Scan for the cell matching the given text and deliver its (X, Y) coordinate at center. 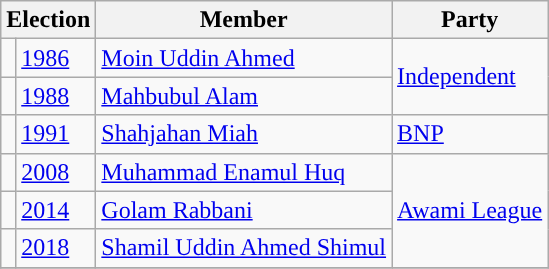
1991 (56, 134)
Mahbubul Alam (244, 96)
Awami League (470, 210)
2008 (56, 172)
Golam Rabbani (244, 210)
Member (244, 20)
Election (48, 20)
2018 (56, 248)
BNP (470, 134)
Shamil Uddin Ahmed Shimul (244, 248)
1988 (56, 96)
Independent (470, 77)
Moin Uddin Ahmed (244, 58)
Party (470, 20)
1986 (56, 58)
2014 (56, 210)
Muhammad Enamul Huq (244, 172)
Shahjahan Miah (244, 134)
